Locate the cell with the specified text and output its [x, y] center coordinate. 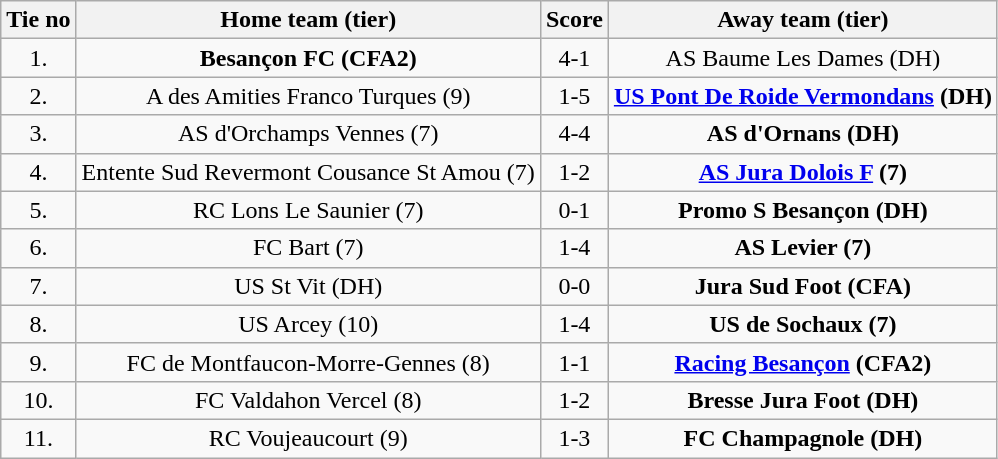
6. [38, 248]
US Pont De Roide Vermondans (DH) [802, 96]
2. [38, 96]
1. [38, 58]
3. [38, 134]
Besançon FC (CFA2) [308, 58]
US St Vit (DH) [308, 286]
4-4 [574, 134]
FC Champagnole (DH) [802, 438]
4-1 [574, 58]
US de Sochaux (7) [802, 324]
Promo S Besançon (DH) [802, 210]
RC Voujeaucourt (9) [308, 438]
AS Jura Dolois F (7) [802, 172]
Home team (tier) [308, 20]
7. [38, 286]
0-0 [574, 286]
4. [38, 172]
Tie no [38, 20]
5. [38, 210]
RC Lons Le Saunier (7) [308, 210]
Racing Besançon (CFA2) [802, 362]
A des Amities Franco Turques (9) [308, 96]
Bresse Jura Foot (DH) [802, 400]
9. [38, 362]
AS Baume Les Dames (DH) [802, 58]
FC Bart (7) [308, 248]
Away team (tier) [802, 20]
11. [38, 438]
1-3 [574, 438]
US Arcey (10) [308, 324]
Score [574, 20]
Entente Sud Revermont Cousance St Amou (7) [308, 172]
AS d'Orchamps Vennes (7) [308, 134]
FC Valdahon Vercel (8) [308, 400]
1-1 [574, 362]
8. [38, 324]
AS Levier (7) [802, 248]
0-1 [574, 210]
10. [38, 400]
Jura Sud Foot (CFA) [802, 286]
AS d'Ornans (DH) [802, 134]
1-5 [574, 96]
FC de Montfaucon-Morre-Gennes (8) [308, 362]
